Pinpoint the cell where the given text exists, returning its (x, y) midpoint coordinate. 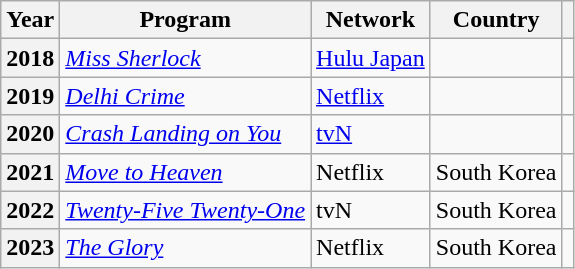
2021 (30, 172)
2019 (30, 96)
The Glory (186, 248)
Move to Heaven (186, 172)
Miss Sherlock (186, 58)
Network (371, 20)
Year (30, 20)
2018 (30, 58)
2022 (30, 210)
Crash Landing on You (186, 134)
Twenty-Five Twenty-One (186, 210)
Program (186, 20)
Hulu Japan (371, 58)
Delhi Crime (186, 96)
2020 (30, 134)
Country (496, 20)
2023 (30, 248)
